Detect which cell encompasses the target text, then output its [x, y] center coordinate. 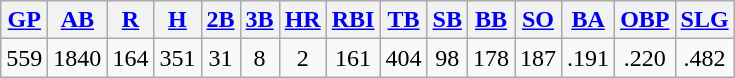
BA [588, 20]
BB [490, 20]
R [130, 20]
8 [260, 58]
TB [404, 20]
161 [353, 58]
OBP [645, 20]
2 [302, 58]
2B [220, 20]
164 [130, 58]
31 [220, 58]
.220 [645, 58]
H [178, 20]
187 [538, 58]
AB [78, 20]
SO [538, 20]
178 [490, 58]
SB [447, 20]
98 [447, 58]
1840 [78, 58]
559 [24, 58]
.191 [588, 58]
3B [260, 20]
351 [178, 58]
SLG [704, 20]
RBI [353, 20]
404 [404, 58]
GP [24, 20]
HR [302, 20]
.482 [704, 58]
